Return (X, Y) of the center of cell containing provided text 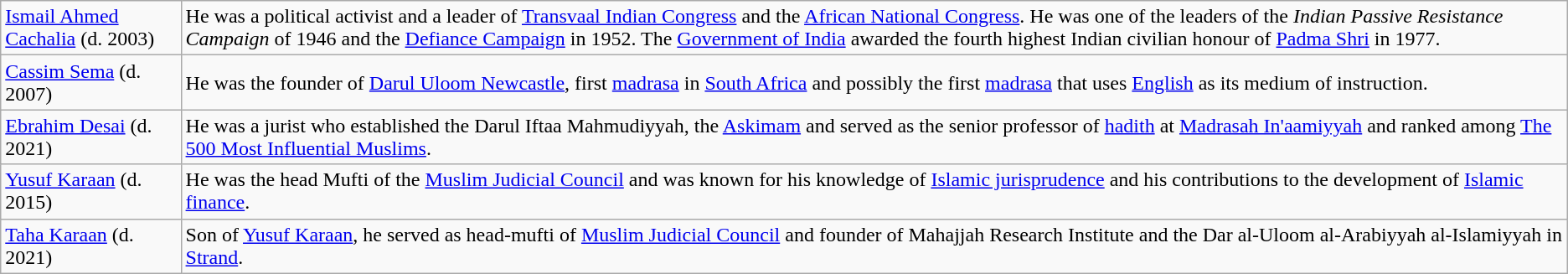
Taha Karaan (d. 2021) (90, 246)
Ismail Ahmed Cachalia (d. 2003) (90, 28)
Cassim Sema (d. 2007) (90, 82)
Yusuf Karaan (d. 2015) (90, 191)
Ebrahim Desai (d. 2021) (90, 137)
